For the text-containing cell, return its midpoint in (X, Y) coordinate format. 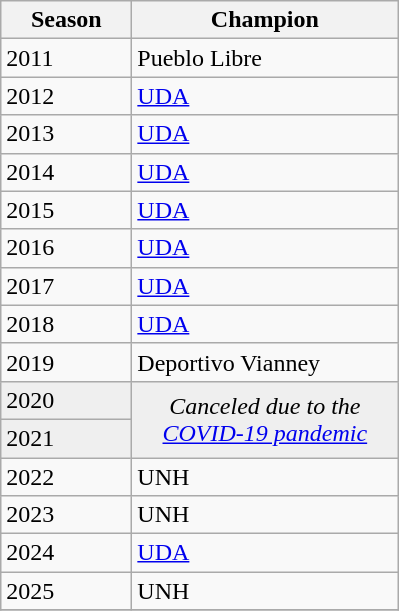
2024 (66, 553)
2022 (66, 477)
2020 (66, 400)
2019 (66, 362)
Deportivo Vianney (265, 362)
Canceled due to the COVID-19 pandemic (265, 419)
2017 (66, 286)
2013 (66, 134)
2025 (66, 591)
2011 (66, 58)
2021 (66, 438)
2012 (66, 96)
Champion (265, 20)
2018 (66, 324)
Season (66, 20)
2023 (66, 515)
2015 (66, 210)
2016 (66, 248)
Pueblo Libre (265, 58)
2014 (66, 172)
